Output the [x, y] coordinate of the center of the cell containing the given text.  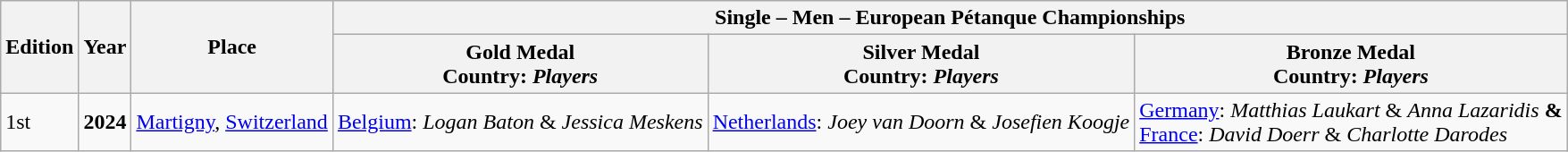
Year [105, 46]
1st [39, 122]
Silver MedalCountry: Players [921, 64]
Edition [39, 46]
Gold MedalCountry: Players [520, 64]
Netherlands: Joey van Doorn & Josefien Koogje [921, 122]
Belgium: Logan Baton & Jessica Meskens [520, 122]
Bronze MedalCountry: Players [1351, 64]
Martigny, Switzerland [232, 122]
2024 [105, 122]
Single – Men – European Pétanque Championships [950, 18]
Germany: Matthias Laukart & Anna Lazaridis & France: David Doerr & Charlotte Darodes [1351, 122]
Place [232, 46]
